Return (x, y) of the center of cell containing provided text 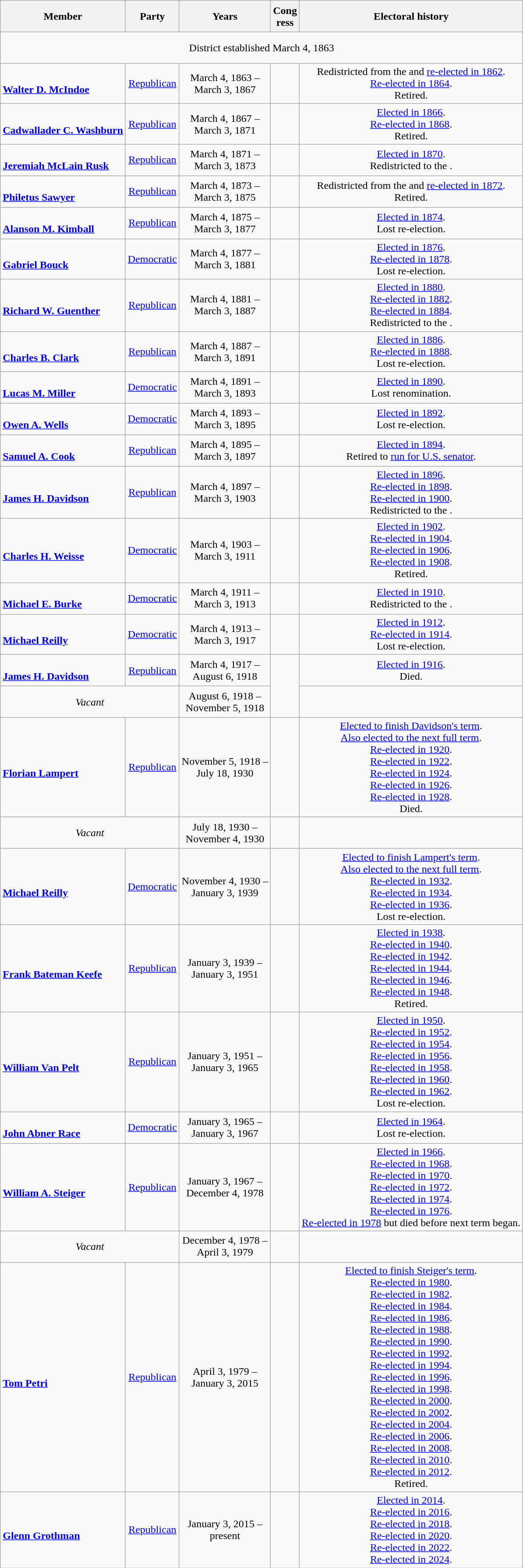
March 4, 1895 –March 3, 1897 (225, 451)
March 4, 1887 –March 3, 1891 (225, 351)
March 4, 1873 –March 3, 1875 (225, 192)
William A. Steiger (63, 1187)
March 4, 1897 –March 3, 1903 (225, 493)
Redistricted from the and re-elected in 1862.Re-elected in 1864.Retired. (411, 84)
Charles H. Weisse (63, 550)
Philetus Sawyer (63, 192)
March 4, 1875 –March 3, 1877 (225, 223)
January 3, 1965 –January 3, 1967 (225, 1127)
Elected in 1876.Re-elected in 1878.Lost re-election. (411, 259)
Cadwallader C. Washburn (63, 124)
Tom Petri (63, 1377)
March 4, 1917 –August 6, 1918 (225, 670)
Richard W. Guenther (63, 305)
Elected in 1910.Redistricted to the . (411, 598)
Elected in 1902.Re-elected in 1904.Re-elected in 1906.Re-elected in 1908.Retired. (411, 550)
January 3, 2015 –present (225, 1530)
Party (152, 16)
Elected to finish Lampert's term.Also elected to the next full term.Re-elected in 1932.Re-elected in 1934.Re-elected in 1936.Lost re-election. (411, 886)
Glenn Grothman (63, 1530)
January 3, 1967 –December 4, 1978 (225, 1187)
William Van Pelt (63, 1061)
March 4, 1863 –March 3, 1867 (225, 84)
Owen A. Wells (63, 419)
Elected in 1886.Re-elected in 1888.Lost re-election. (411, 351)
Frank Bateman Keefe (63, 968)
March 4, 1891 –March 3, 1893 (225, 387)
Elected in 1892.Lost re-election. (411, 419)
Elected in 1916.Died. (411, 670)
Elected in 1890.Lost renomination. (411, 387)
Michael E. Burke (63, 598)
Redistricted from the and re-elected in 1872.Retired. (411, 192)
March 4, 1911 –March 3, 1913 (225, 598)
March 4, 1903 –March 3, 1911 (225, 550)
March 4, 1877 –March 3, 1881 (225, 259)
December 4, 1978 –April 3, 1979 (225, 1247)
March 4, 1893 –March 3, 1895 (225, 419)
March 4, 1871 –March 3, 1873 (225, 160)
Elected in 1964.Lost re-election. (411, 1127)
January 3, 1951 –January 3, 1965 (225, 1061)
Elected in 1874.Lost re-election. (411, 223)
Alanson M. Kimball (63, 223)
Electoral history (411, 16)
November 5, 1918 –July 18, 1930 (225, 767)
Elected in 1866.Re-elected in 1868.Retired. (411, 124)
Elected in 1950.Re-elected in 1952.Re-elected in 1954.Re-elected in 1956.Re-elected in 1958.Re-elected in 1960.Re-elected in 1962.Lost re-election. (411, 1061)
January 3, 1939 –January 3, 1951 (225, 968)
John Abner Race (63, 1127)
Gabriel Bouck (63, 259)
Elected in 1880.Re-elected in 1882.Re-elected in 1884.Redistricted to the . (411, 305)
Walter D. McIndoe (63, 84)
March 4, 1867 –March 3, 1871 (225, 124)
Elected in 1894.Retired to run for U.S. senator. (411, 451)
July 18, 1930 –November 4, 1930 (225, 833)
Jeremiah McLain Rusk (63, 160)
August 6, 1918 –November 5, 1918 (225, 702)
March 4, 1913 –March 3, 1917 (225, 634)
Charles B. Clark (63, 351)
Congress (285, 16)
Florian Lampert (63, 767)
Years (225, 16)
Elected in 2014.Re-elected in 2016.Re-elected in 2018.Re-elected in 2020.Re-elected in 2022.Re-elected in 2024. (411, 1530)
Member (63, 16)
November 4, 1930 –January 3, 1939 (225, 886)
Elected in 1938.Re-elected in 1940.Re-elected in 1942.Re-elected in 1944.Re-elected in 1946.Re-elected in 1948.Retired. (411, 968)
March 4, 1881 –March 3, 1887 (225, 305)
Elected in 1870.Redistricted to the . (411, 160)
District established March 4, 1863 (262, 48)
April 3, 1979 –January 3, 2015 (225, 1377)
Lucas M. Miller (63, 387)
Elected in 1912.Re-elected in 1914.Lost re-election. (411, 634)
Samuel A. Cook (63, 451)
Elected in 1896.Re-elected in 1898.Re-elected in 1900.Redistricted to the . (411, 493)
